Capture the cell that displays the provided text and extract its [x, y] central coordinate. 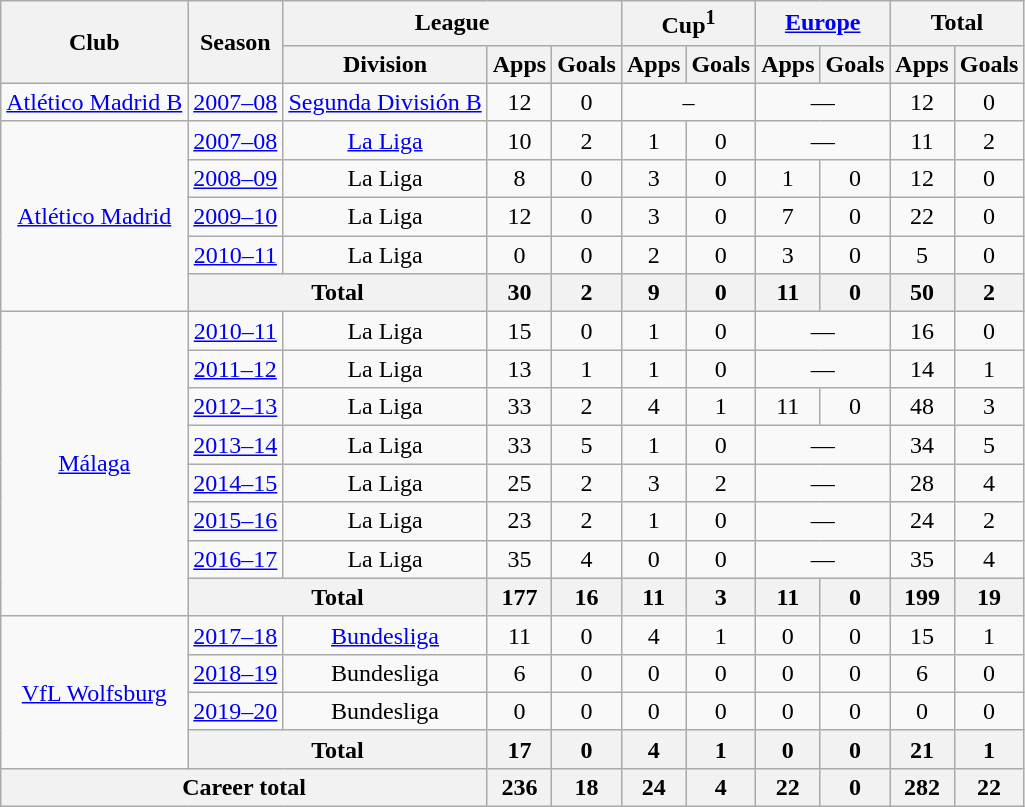
2012–13 [236, 407]
177 [519, 597]
18 [587, 787]
Málaga [94, 464]
2011–12 [236, 369]
30 [519, 293]
50 [922, 293]
17 [519, 749]
– [688, 102]
VfL Wolfsburg [94, 692]
Segunda División B [385, 102]
34 [922, 445]
League [452, 24]
2008–09 [236, 178]
48 [922, 407]
2019–20 [236, 711]
28 [922, 483]
236 [519, 787]
9 [653, 293]
2013–14 [236, 445]
21 [922, 749]
2014–15 [236, 483]
8 [519, 178]
2018–19 [236, 673]
Atlético Madrid [94, 216]
282 [922, 787]
Division [385, 64]
19 [989, 597]
Atlético Madrid B [94, 102]
23 [519, 521]
Career total [244, 787]
199 [922, 597]
25 [519, 483]
2009–10 [236, 217]
7 [788, 217]
2016–17 [236, 559]
Cup1 [688, 24]
Season [236, 42]
2015–16 [236, 521]
Europe [823, 24]
Club [94, 42]
14 [922, 369]
13 [519, 369]
2017–18 [236, 635]
10 [519, 140]
